From the cell containing the given text, extract its center point as (x, y) coordinate. 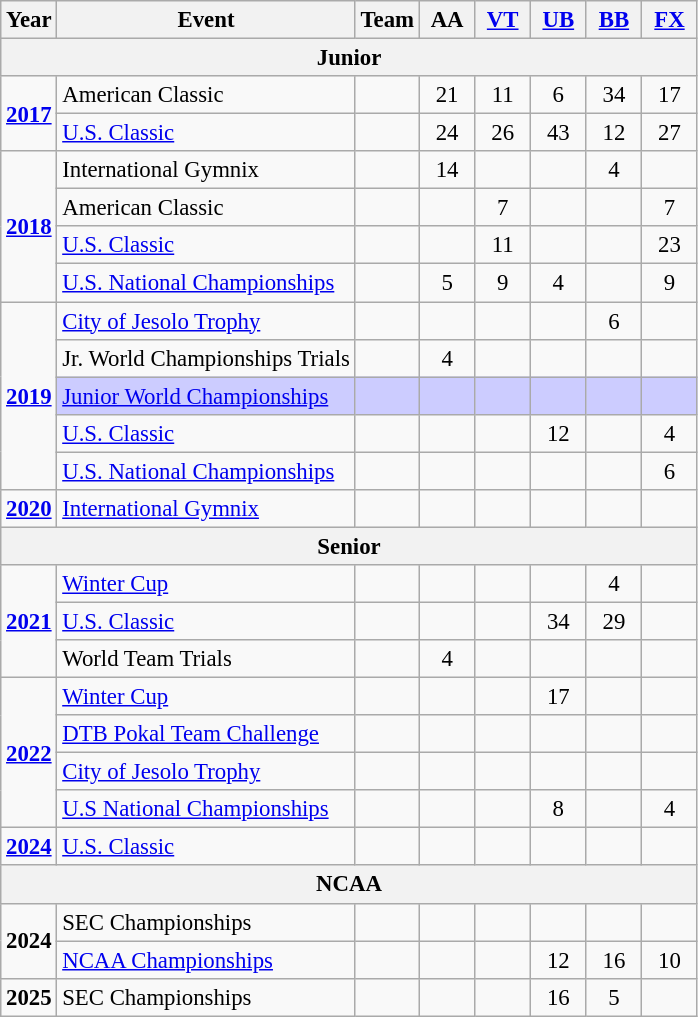
UB (559, 20)
2018 (29, 226)
29 (614, 621)
Jr. World Championships Trials (206, 358)
2017 (29, 114)
Event (206, 20)
27 (670, 133)
AA (447, 20)
26 (503, 133)
8 (559, 809)
43 (559, 133)
23 (670, 245)
24 (447, 133)
Year (29, 20)
VT (503, 20)
DTB Pokal Team Challenge (206, 734)
2020 (29, 509)
2019 (29, 396)
21 (447, 95)
NCAA (350, 885)
2025 (29, 997)
World Team Trials (206, 659)
10 (670, 960)
U.S National Championships (206, 809)
Senior (350, 546)
NCAA Championships (206, 960)
14 (447, 170)
Junior World Championships (206, 396)
Junior (350, 58)
BB (614, 20)
2021 (29, 622)
Team (387, 20)
2022 (29, 753)
FX (670, 20)
